Return [X, Y] of the center of cell containing provided text 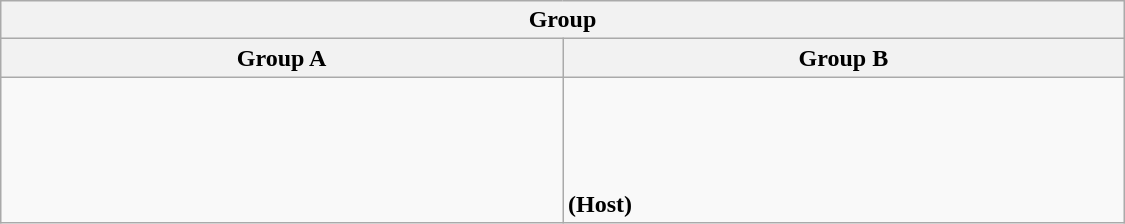
(Host) [843, 150]
Group B [843, 58]
Group A [282, 58]
Group [563, 20]
